Search for the cell housing the specified text and yield its (X, Y) center coordinate. 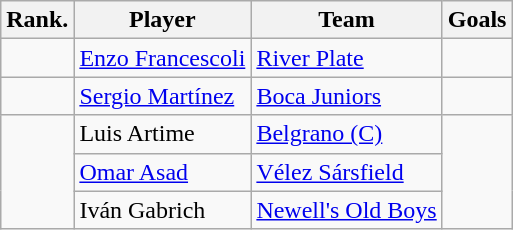
Belgrano (C) (346, 134)
River Plate (346, 58)
Vélez Sársfield (346, 172)
Iván Gabrich (162, 210)
Luis Artime (162, 134)
Enzo Francescoli (162, 58)
Player (162, 20)
Sergio Martínez (162, 96)
Goals (477, 20)
Omar Asad (162, 172)
Newell's Old Boys (346, 210)
Team (346, 20)
Boca Juniors (346, 96)
Rank. (38, 20)
